Search for the cell housing the specified text and yield its (x, y) center coordinate. 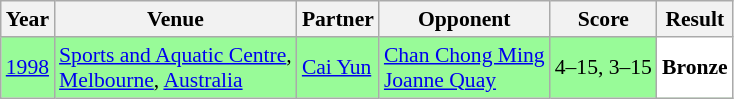
Bronze (695, 68)
Venue (176, 19)
Cai Yun (338, 68)
Result (695, 19)
4–15, 3–15 (604, 68)
Score (604, 19)
Opponent (464, 19)
Partner (338, 19)
1998 (28, 68)
Chan Chong Ming Joanne Quay (464, 68)
Year (28, 19)
Sports and Aquatic Centre,Melbourne, Australia (176, 68)
